Extract the [x, y] coordinate from the center of the cell holding the provided text.  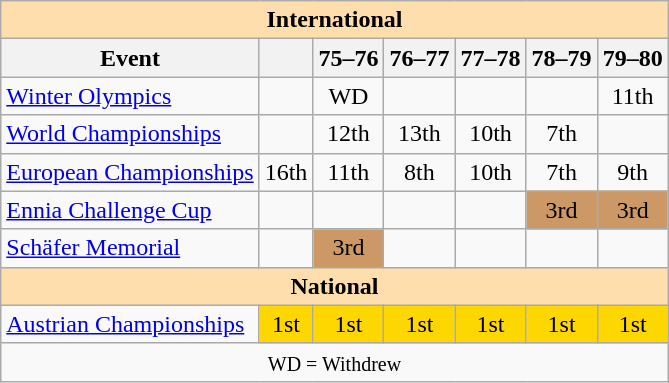
Schäfer Memorial [130, 248]
WD [348, 96]
8th [420, 172]
16th [286, 172]
WD = Withdrew [334, 362]
Winter Olympics [130, 96]
9th [632, 172]
Ennia Challenge Cup [130, 210]
76–77 [420, 58]
European Championships [130, 172]
National [334, 286]
79–80 [632, 58]
Austrian Championships [130, 324]
77–78 [490, 58]
78–79 [562, 58]
75–76 [348, 58]
World Championships [130, 134]
Event [130, 58]
International [334, 20]
13th [420, 134]
12th [348, 134]
